Return the (x, y) coordinate for the center point of the cell that contains the specified text.  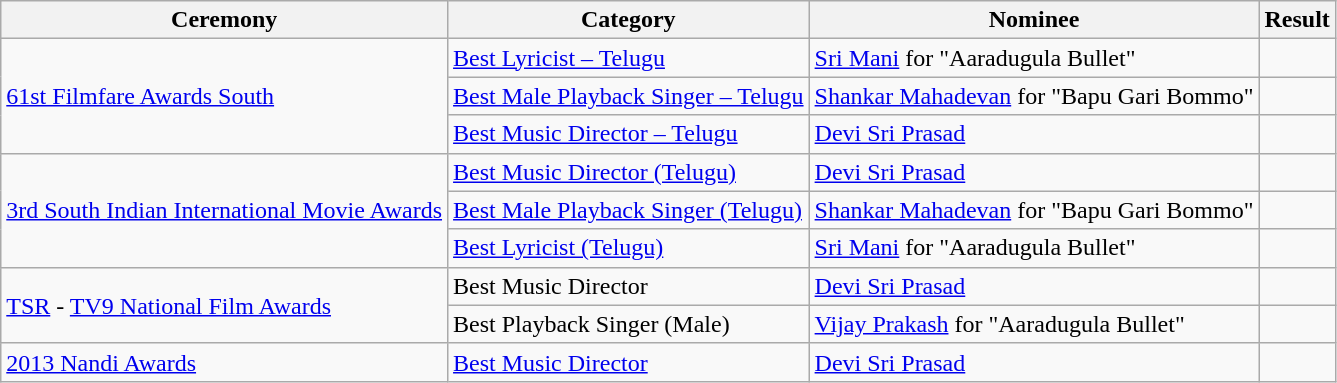
Best Male Playback Singer (Telugu) (629, 210)
Nominee (1034, 20)
Best Playback Singer (Male) (629, 324)
Best Male Playback Singer – Telugu (629, 96)
Result (1297, 20)
Category (629, 20)
2013 Nandi Awards (224, 362)
Best Music Director – Telugu (629, 134)
Best Music Director (Telugu) (629, 172)
61st Filmfare Awards South (224, 96)
TSR - TV9 National Film Awards (224, 305)
3rd South Indian International Movie Awards (224, 210)
Vijay Prakash for "Aaradugula Bullet" (1034, 324)
Ceremony (224, 20)
Best Lyricist (Telugu) (629, 248)
Best Lyricist – Telugu (629, 58)
